Identify which cell holds the provided text, then report its [x, y] central coordinate. 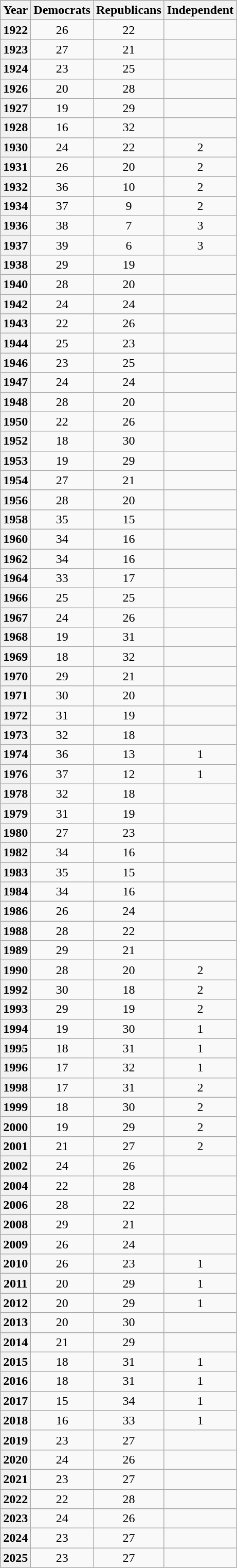
1950 [15, 421]
1922 [15, 30]
38 [62, 225]
1927 [15, 108]
2016 [15, 1381]
9 [129, 206]
1972 [15, 715]
2022 [15, 1499]
1990 [15, 970]
1942 [15, 304]
1962 [15, 558]
1966 [15, 598]
1960 [15, 539]
Democrats [62, 10]
2009 [15, 1244]
2023 [15, 1519]
1923 [15, 49]
2006 [15, 1205]
1970 [15, 676]
1973 [15, 735]
1976 [15, 774]
1986 [15, 911]
2004 [15, 1185]
2025 [15, 1558]
1993 [15, 1009]
6 [129, 245]
1958 [15, 519]
1956 [15, 500]
1937 [15, 245]
2020 [15, 1459]
1988 [15, 931]
Independent [200, 10]
1978 [15, 794]
1938 [15, 265]
1995 [15, 1048]
1953 [15, 461]
1969 [15, 657]
2011 [15, 1283]
1999 [15, 1107]
Republicans [129, 10]
2000 [15, 1126]
1954 [15, 480]
13 [129, 754]
2002 [15, 1166]
2008 [15, 1225]
1980 [15, 833]
2001 [15, 1146]
2014 [15, 1342]
12 [129, 774]
1928 [15, 128]
1979 [15, 813]
1964 [15, 578]
10 [129, 186]
1974 [15, 754]
1982 [15, 852]
1932 [15, 186]
1989 [15, 950]
2021 [15, 1479]
1934 [15, 206]
1967 [15, 618]
1952 [15, 441]
1947 [15, 382]
1971 [15, 696]
2018 [15, 1420]
2019 [15, 1440]
1948 [15, 402]
1940 [15, 285]
2013 [15, 1323]
1924 [15, 69]
2017 [15, 1401]
1931 [15, 167]
1930 [15, 147]
2024 [15, 1538]
2012 [15, 1303]
1992 [15, 990]
Year [15, 10]
1943 [15, 324]
1944 [15, 343]
1946 [15, 363]
39 [62, 245]
1983 [15, 872]
1996 [15, 1068]
1936 [15, 225]
1968 [15, 637]
1926 [15, 89]
1998 [15, 1087]
2010 [15, 1264]
2015 [15, 1362]
1984 [15, 892]
7 [129, 225]
1994 [15, 1029]
